For the text-containing cell, return its midpoint in (X, Y) coordinate format. 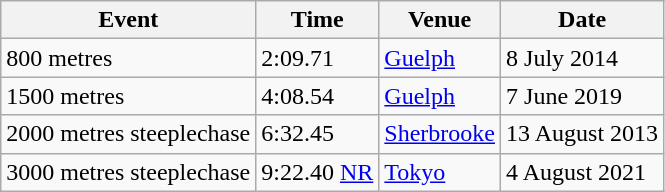
Event (128, 20)
1500 metres (128, 96)
Time (318, 20)
Sherbrooke (440, 134)
Date (582, 20)
13 August 2013 (582, 134)
4:08.54 (318, 96)
6:32.45 (318, 134)
2:09.71 (318, 58)
Tokyo (440, 172)
3000 metres steeplechase (128, 172)
8 July 2014 (582, 58)
2000 metres steeplechase (128, 134)
4 August 2021 (582, 172)
Venue (440, 20)
800 metres (128, 58)
9:22.40 NR (318, 172)
7 June 2019 (582, 96)
